For the text-containing cell, return its midpoint in [x, y] coordinate format. 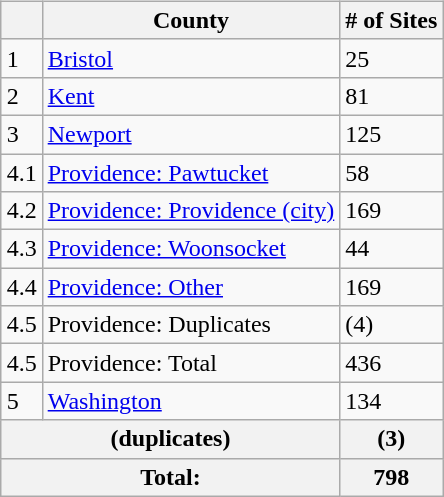
3 [22, 134]
# of Sites [392, 20]
Total: [170, 477]
Providence: Providence (city) [191, 211]
4.2 [22, 211]
Providence: Duplicates [191, 325]
4.4 [22, 287]
58 [392, 173]
44 [392, 249]
25 [392, 58]
Providence: Other [191, 287]
2 [22, 96]
125 [392, 134]
798 [392, 477]
81 [392, 96]
Kent [191, 96]
Providence: Woonsocket [191, 249]
Providence: Total [191, 363]
County [191, 20]
4.1 [22, 173]
Washington [191, 401]
Newport [191, 134]
Bristol [191, 58]
(4) [392, 325]
436 [392, 363]
1 [22, 58]
(duplicates) [170, 439]
134 [392, 401]
Providence: Pawtucket [191, 173]
(3) [392, 439]
5 [22, 401]
4.3 [22, 249]
